Search for the cell housing the specified text and yield its [X, Y] center coordinate. 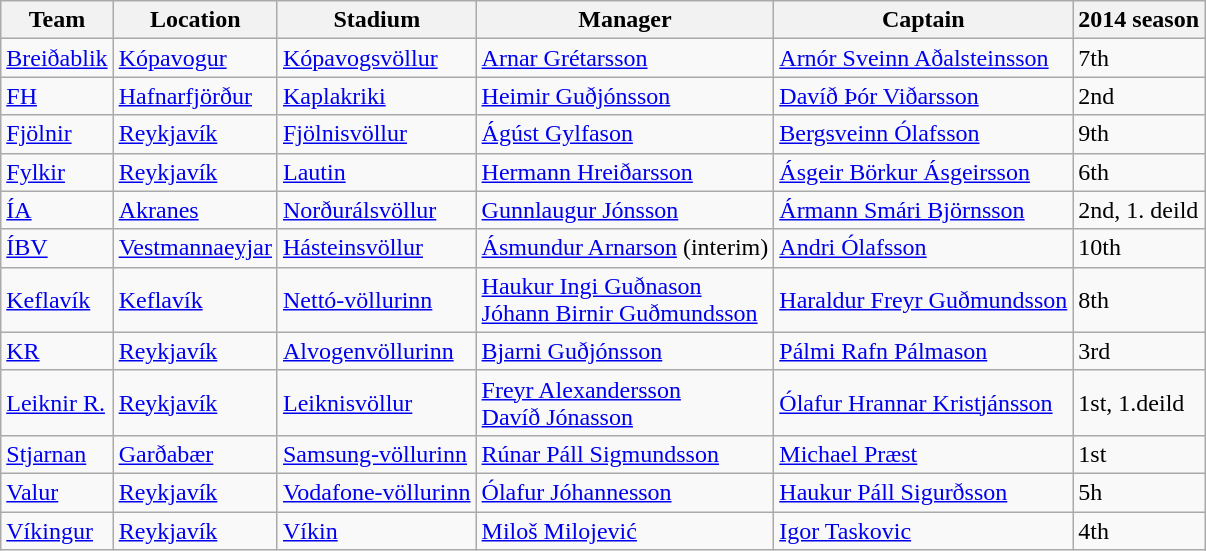
3rd [1139, 351]
Haraldur Freyr Guðmundsson [924, 300]
Gunnlaugur Jónsson [625, 210]
1st [1139, 454]
Samsung-völlurinn [376, 454]
KR [57, 351]
Fjölnisvöllur [376, 134]
Davíð Þór Viðarsson [924, 96]
6th [1139, 172]
9th [1139, 134]
Captain [924, 20]
Michael Præst [924, 454]
Alvogenvöllurinn [376, 351]
Lautin [376, 172]
Bjarni Guðjónsson [625, 351]
Stadium [376, 20]
Andri Ólafsson [924, 248]
Arnar Grétarsson [625, 58]
10th [1139, 248]
Team [57, 20]
2nd [1139, 96]
FH [57, 96]
Hafnarfjörður [195, 96]
Arnór Sveinn Aðalsteinsson [924, 58]
Víkingur [57, 531]
Ólafur Jóhannesson [625, 492]
Pálmi Rafn Pálmason [924, 351]
Norðurálsvöllur [376, 210]
Ágúst Gylfason [625, 134]
Ármann Smári Björnsson [924, 210]
8th [1139, 300]
Hásteinsvöllur [376, 248]
Location [195, 20]
5h [1139, 492]
Heimir Guðjónsson [625, 96]
1st, 1.deild [1139, 402]
Ásgeir Börkur Ásgeirsson [924, 172]
Ólafur Hrannar Kristjánsson [924, 402]
Kópavogur [195, 58]
4th [1139, 531]
Bergsveinn Ólafsson [924, 134]
Manager [625, 20]
Nettó-völlurinn [376, 300]
Kaplakriki [376, 96]
Fylkir [57, 172]
Kópavogsvöllur [376, 58]
ÍBV [57, 248]
Akranes [195, 210]
Leiknisvöllur [376, 402]
Stjarnan [57, 454]
Víkin [376, 531]
Vestmannaeyjar [195, 248]
Vodafone-völlurinn [376, 492]
Igor Taskovic [924, 531]
Breiðablik [57, 58]
Haukur Páll Sigurðsson [924, 492]
2014 season [1139, 20]
Valur [57, 492]
Haukur Ingi Guðnason Jóhann Birnir Guðmundsson [625, 300]
Fjölnir [57, 134]
Garðabær [195, 454]
Hermann Hreiðarsson [625, 172]
ÍA [57, 210]
Ásmundur Arnarson (interim) [625, 248]
Freyr Alexandersson Davíð Jónasson [625, 402]
7th [1139, 58]
Miloš Milojević [625, 531]
Leiknir R. [57, 402]
2nd, 1. deild [1139, 210]
Rúnar Páll Sigmundsson [625, 454]
